Scan for the cell matching the given text and deliver its (X, Y) coordinate at center. 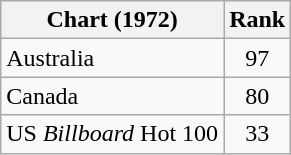
Australia (112, 58)
80 (258, 96)
Canada (112, 96)
Rank (258, 20)
97 (258, 58)
US Billboard Hot 100 (112, 134)
33 (258, 134)
Chart (1972) (112, 20)
